Return the (x, y) coordinate for the center point of the cell that contains the specified text.  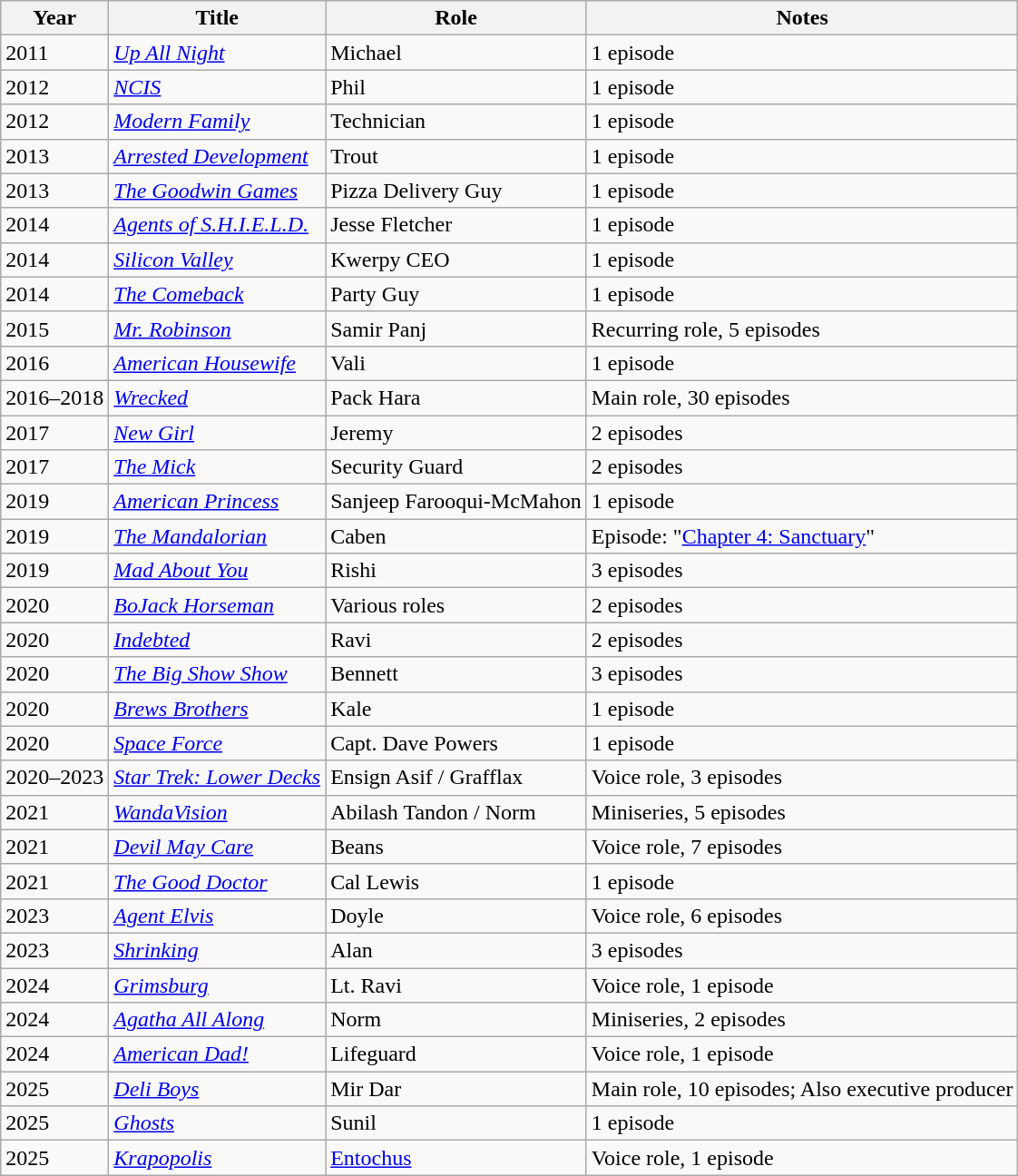
New Girl (218, 433)
Notes (802, 18)
Agents of S.H.I.E.L.D. (218, 225)
Beans (456, 847)
Doyle (456, 916)
Cal Lewis (456, 881)
Abilash Tandon / Norm (456, 812)
Devil May Care (218, 847)
BoJack Horseman (218, 605)
American Dad! (218, 1054)
Ghosts (218, 1123)
Brews Brothers (218, 709)
Lt. Ravi (456, 985)
2015 (54, 328)
2016–2018 (54, 397)
The Mandalorian (218, 536)
NCIS (218, 87)
Lifeguard (456, 1054)
Kale (456, 709)
Bennett (456, 674)
Agatha All Along (218, 1020)
American Princess (218, 502)
Arrested Development (218, 156)
Silicon Valley (218, 260)
Caben (456, 536)
Mad About You (218, 571)
Modern Family (218, 122)
Grimsburg (218, 985)
Kwerpy CEO (456, 260)
Up All Night (218, 53)
Voice role, 6 episodes (802, 916)
Main role, 10 episodes; Also executive producer (802, 1089)
Party Guy (456, 294)
Pack Hara (456, 397)
Alan (456, 950)
Krapopolis (218, 1158)
2016 (54, 363)
Miniseries, 2 episodes (802, 1020)
Mr. Robinson (218, 328)
Sanjeep Farooqui-McMahon (456, 502)
The Good Doctor (218, 881)
Space Force (218, 743)
2020–2023 (54, 778)
Miniseries, 5 episodes (802, 812)
Trout (456, 156)
Norm (456, 1020)
Jesse Fletcher (456, 225)
Star Trek: Lower Decks (218, 778)
Indebted (218, 640)
The Comeback (218, 294)
The Big Show Show (218, 674)
Ensign Asif / Grafflax (456, 778)
Wrecked (218, 397)
American Housewife (218, 363)
Capt. Dave Powers (456, 743)
Shrinking (218, 950)
Episode: "Chapter 4: Sanctuary" (802, 536)
Vali (456, 363)
WandaVision (218, 812)
Voice role, 3 episodes (802, 778)
2011 (54, 53)
Entochus (456, 1158)
Deli Boys (218, 1089)
Recurring role, 5 episodes (802, 328)
Role (456, 18)
Voice role, 7 episodes (802, 847)
Main role, 30 episodes (802, 397)
The Goodwin Games (218, 191)
Jeremy (456, 433)
Ravi (456, 640)
Technician (456, 122)
Agent Elvis (218, 916)
Rishi (456, 571)
The Mick (218, 467)
Various roles (456, 605)
Year (54, 18)
Phil (456, 87)
Sunil (456, 1123)
Samir Panj (456, 328)
Mir Dar (456, 1089)
Title (218, 18)
Michael (456, 53)
Pizza Delivery Guy (456, 191)
Security Guard (456, 467)
